From the cell containing the given text, extract its center point as [X, Y] coordinate. 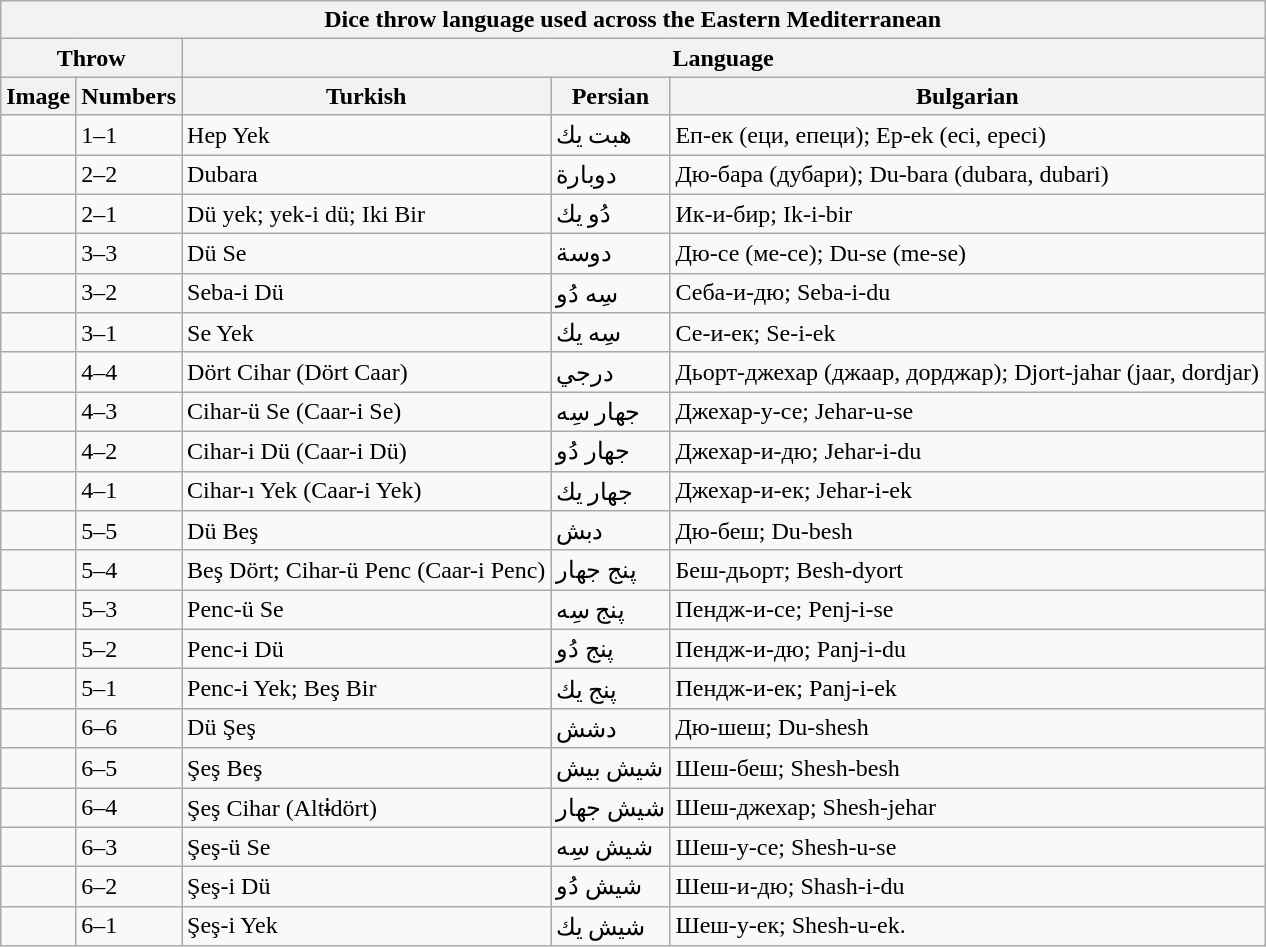
پنج سِه [610, 610]
Cihar-i Dü (Caar-i Dü) [366, 451]
درجي [610, 372]
Джехар-и-ек; Jehar-i-ek [968, 491]
Дю-беш; Du-besh [968, 531]
Шеш-у-ек; Shesh-u-ek. [968, 926]
Şeş Beş [366, 768]
Turkish [366, 96]
Şeş-i Dü [366, 887]
دبش [610, 531]
Bulgarian [968, 96]
Dü yek; yek-i dü; Iki Bir [366, 214]
سِه يك [610, 333]
جهار دُو [610, 451]
4–3 [129, 412]
Пендж-и-дю; Panj-i-du [968, 649]
Дю-шеш; Du-shesh [968, 728]
Шеш-беш; Shesh-besh [968, 768]
Пендж-и-се; Penj-i-se [968, 610]
Penc-i Dü [366, 649]
6–4 [129, 808]
Hep Yek [366, 135]
Dubara [366, 174]
5–5 [129, 531]
دُو يك [610, 214]
شيش سِه [610, 847]
6–6 [129, 728]
Шеш-у-се; Shesh-u-se [968, 847]
شيش بيش [610, 768]
Дю-бара (дубари); Du-bara (dubara, dubari) [968, 174]
3–2 [129, 293]
6–1 [129, 926]
دشش [610, 728]
پنج جهار [610, 570]
Numbers [129, 96]
Джехар-у-се; Jehar-u-se [968, 412]
Еп-ек (еци, епеци); Ep-ek (eci, epeci) [968, 135]
Cihar-ı Yek (Caar-i Yek) [366, 491]
Seba-i Dü [366, 293]
Şeş-i Yek [366, 926]
Language [724, 58]
4–4 [129, 372]
6–3 [129, 847]
سِه دُو [610, 293]
جهار يك [610, 491]
Penc-i Yek; Beş Bir [366, 689]
Persian [610, 96]
Beş Dört; Cihar-ü Penc (Caar-i Penc) [366, 570]
Шеш-джехар; Shesh-jehar [968, 808]
پنج يك [610, 689]
Throw [92, 58]
شيش جهار [610, 808]
Şeş-ü Se [366, 847]
هبت يك [610, 135]
1–1 [129, 135]
Беш-дьорт; Besh-dyort [968, 570]
Се-и-ек; Se-i-ek [968, 333]
پنج دُو [610, 649]
شيش يك [610, 926]
6–5 [129, 768]
شيش دُو [610, 887]
6–2 [129, 887]
5–3 [129, 610]
Ик-и-бир; Ik-i-bir [968, 214]
دوسة [610, 254]
Дю-се (ме-се); Du-se (me-se) [968, 254]
3–3 [129, 254]
5–4 [129, 570]
2–2 [129, 174]
Cihar-ü Se (Caar-i Se) [366, 412]
3–1 [129, 333]
جهار سِه [610, 412]
Dice throw language used across the Eastern Mediterranean [633, 20]
Şeş Cihar (Altɨdört) [366, 808]
دوبارة [610, 174]
Se Yek [366, 333]
4–2 [129, 451]
Дьорт-джехар (джаар, дорджар); Djort-jahar (jaar, dordjar) [968, 372]
Джехар-и-дю; Jehar-i-du [968, 451]
Penc-ü Se [366, 610]
Dü Şeş [366, 728]
5–2 [129, 649]
Шеш-и-дю; Shash-i-du [968, 887]
Image [38, 96]
2–1 [129, 214]
Dü Beş [366, 531]
Себа-и-дю; Seba-i-du [968, 293]
5–1 [129, 689]
Dört Cihar (Dört Caar) [366, 372]
4–1 [129, 491]
Dü Se [366, 254]
Пендж-и-ек; Panj-i-ek [968, 689]
